Locate the cell with the specified text and output its (x, y) center coordinate. 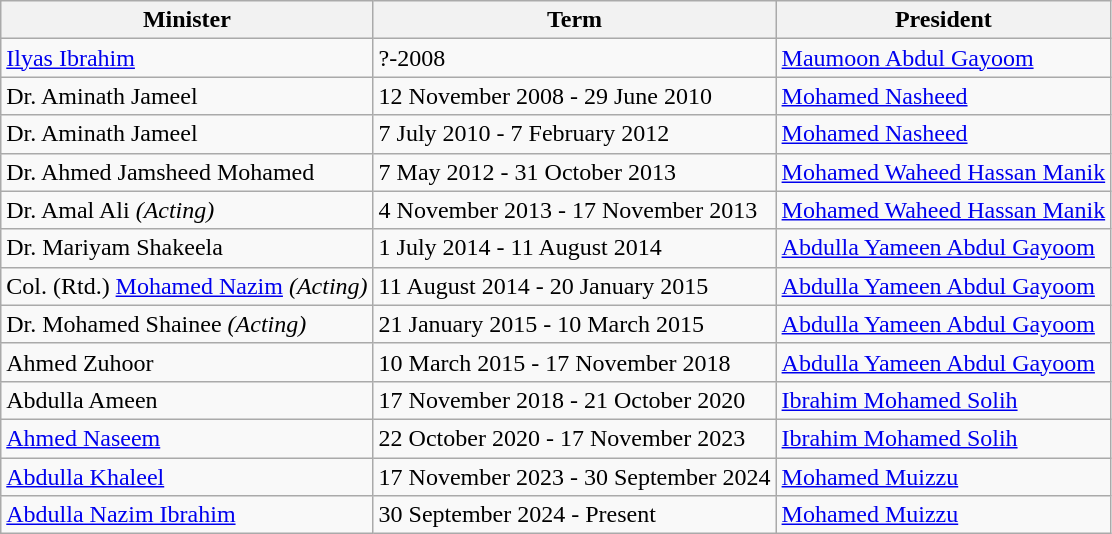
1 July 2014 - 11 August 2014 (574, 248)
Term (574, 20)
10 March 2015 - 17 November 2018 (574, 362)
12 November 2008 - 29 June 2010 (574, 96)
?-2008 (574, 58)
4 November 2013 - 17 November 2013 (574, 210)
Dr. Ahmed Jamsheed Mohamed (187, 172)
7 July 2010 - 7 February 2012 (574, 134)
22 October 2020 - 17 November 2023 (574, 438)
Minister (187, 20)
Col. (Rtd.) Mohamed Nazim (Acting) (187, 286)
11 August 2014 - 20 January 2015 (574, 286)
30 September 2024 - Present (574, 515)
7 May 2012 - 31 October 2013 (574, 172)
President (944, 20)
Dr. Amal Ali (Acting) (187, 210)
Ilyas Ibrahim (187, 58)
Abdulla Ameen (187, 400)
Ahmed Naseem (187, 438)
Ahmed Zuhoor (187, 362)
Dr. Mariyam Shakeela (187, 248)
Dr. Mohamed Shainee (Acting) (187, 324)
17 November 2023 - 30 September 2024 (574, 477)
21 January 2015 - 10 March 2015 (574, 324)
17 November 2018 - 21 October 2020 (574, 400)
Abdulla Nazim Ibrahim (187, 515)
Abdulla Khaleel (187, 477)
Maumoon Abdul Gayoom (944, 58)
